Provide the (X, Y) coordinate of the cell's center where the given text is located.  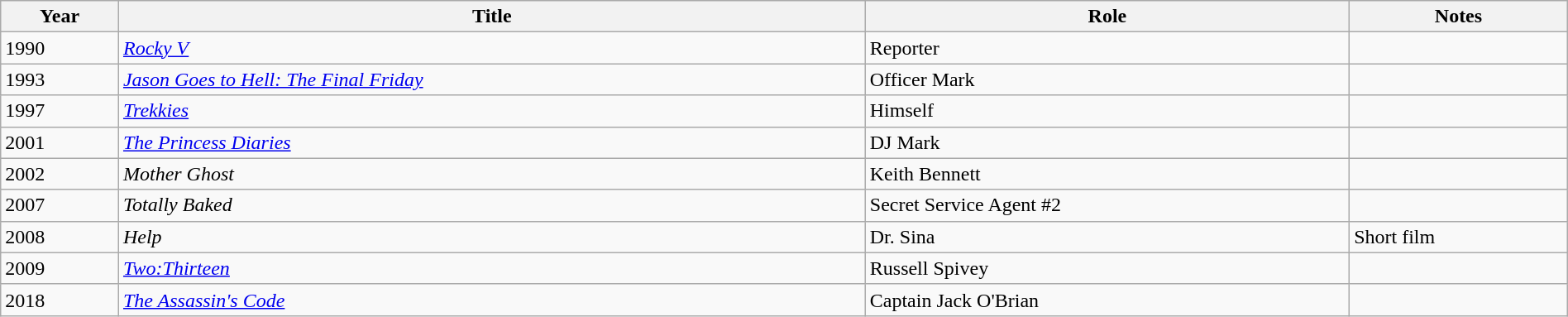
Totally Baked (491, 205)
Title (491, 17)
2001 (60, 142)
2008 (60, 237)
Captain Jack O'Brian (1107, 300)
Jason Goes to Hell: The Final Friday (491, 79)
Short film (1459, 237)
1990 (60, 48)
Himself (1107, 111)
Rocky V (491, 48)
Year (60, 17)
Help (491, 237)
Russell Spivey (1107, 268)
Keith Bennett (1107, 174)
The Princess Diaries (491, 142)
1993 (60, 79)
2002 (60, 174)
Mother Ghost (491, 174)
Two:Thirteen (491, 268)
Role (1107, 17)
The Assassin's Code (491, 300)
Trekkies (491, 111)
Officer Mark (1107, 79)
Reporter (1107, 48)
1997 (60, 111)
Secret Service Agent #2 (1107, 205)
2007 (60, 205)
2009 (60, 268)
Notes (1459, 17)
DJ Mark (1107, 142)
2018 (60, 300)
Dr. Sina (1107, 237)
